Pinpoint the cell where the given text exists, returning its (X, Y) midpoint coordinate. 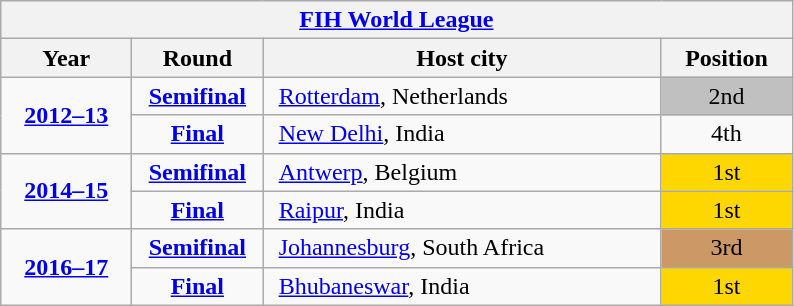
Round (198, 58)
3rd (726, 248)
New Delhi, India (462, 134)
Johannesburg, South Africa (462, 248)
Rotterdam, Netherlands (462, 96)
2014–15 (66, 191)
Antwerp, Belgium (462, 172)
FIH World League (396, 20)
2016–17 (66, 267)
4th (726, 134)
2nd (726, 96)
Host city (462, 58)
Year (66, 58)
2012–13 (66, 115)
Position (726, 58)
Bhubaneswar, India (462, 286)
Raipur, India (462, 210)
